Determine the [x, y] coordinate at the center of the cell enclosing the given text.  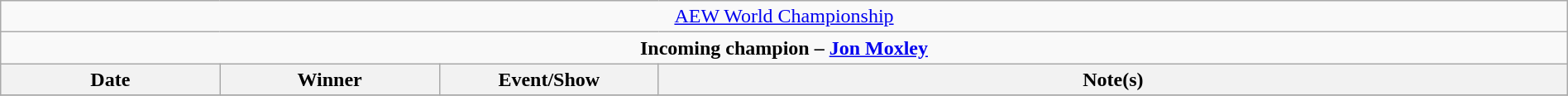
Date [111, 79]
AEW World Championship [784, 17]
Incoming champion – Jon Moxley [784, 48]
Event/Show [549, 79]
Winner [329, 79]
Note(s) [1113, 79]
